Return [x, y] of the center of cell containing provided text 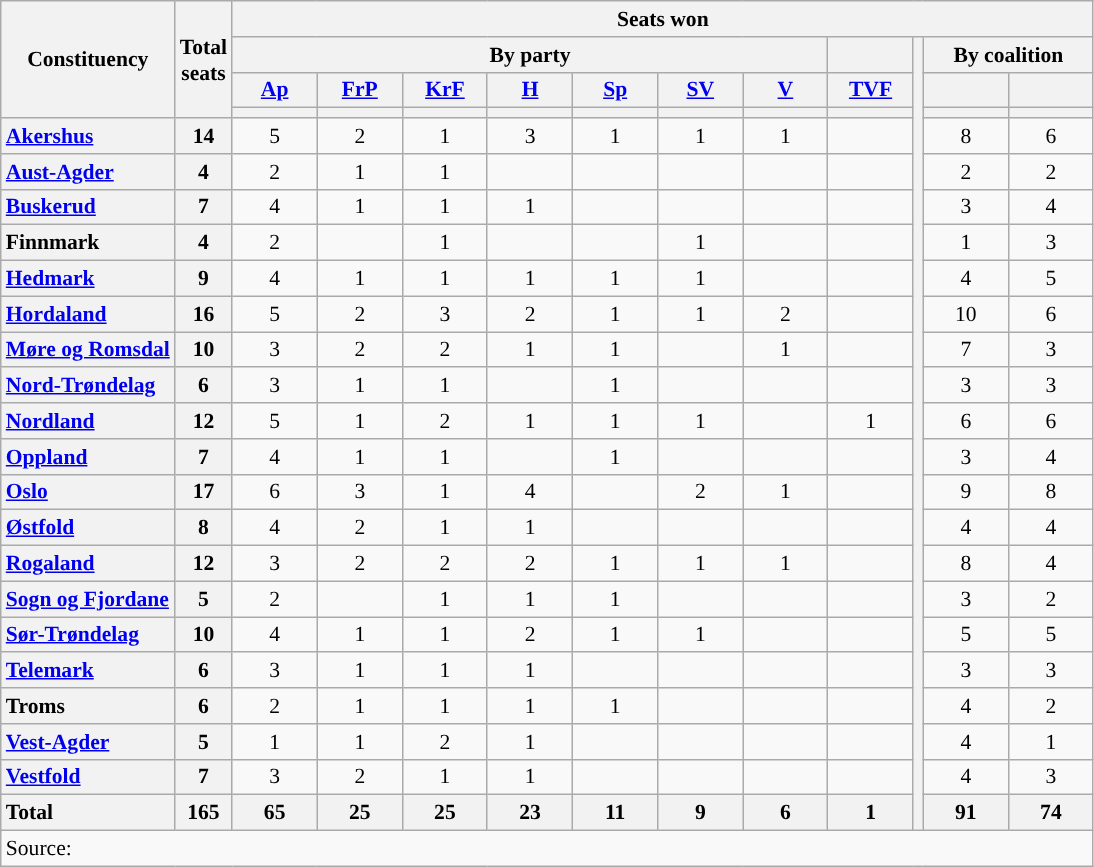
65 [274, 813]
Hedmark [88, 279]
Nord-Trøndelag [88, 386]
Akershus [88, 136]
17 [204, 492]
By coalition [1008, 55]
Finnmark [88, 243]
TVF [870, 90]
165 [204, 813]
Constituency [88, 60]
Telemark [88, 671]
Vest-Agder [88, 742]
Nordland [88, 421]
23 [530, 813]
Totalseats [204, 60]
Troms [88, 706]
Aust-Agder [88, 172]
Rogaland [88, 564]
74 [1050, 813]
Source: [548, 849]
Vestfold [88, 777]
14 [204, 136]
Oppland [88, 457]
Sør-Trøndelag [88, 635]
Total [88, 813]
By party [530, 55]
Østfold [88, 528]
Sp [616, 90]
Oslo [88, 492]
16 [204, 314]
KrF [444, 90]
Ap [274, 90]
V [786, 90]
FrP [360, 90]
Hordaland [88, 314]
91 [966, 813]
SV [700, 90]
Møre og Romsdal [88, 350]
11 [616, 813]
H [530, 90]
Buskerud [88, 207]
Seats won [662, 19]
Sogn og Fjordane [88, 599]
